Search for the cell housing the specified text and yield its [X, Y] center coordinate. 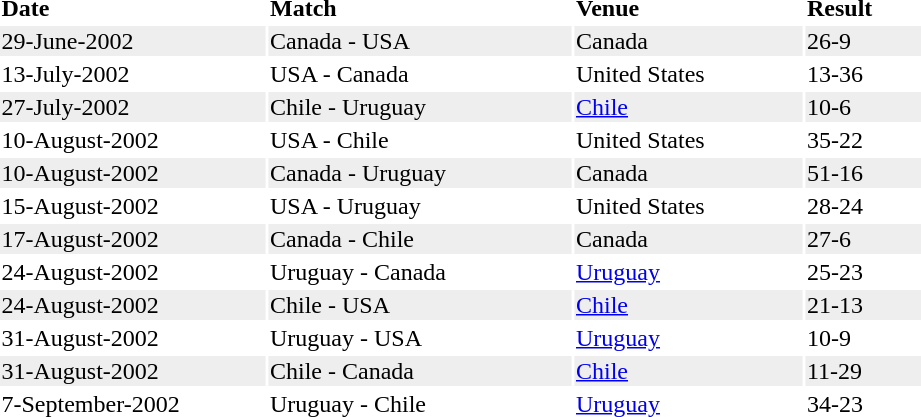
Uruguay - Canada [420, 272]
Chile - Uruguay [420, 107]
Canada - USA [420, 41]
27-July-2002 [133, 107]
Chile - USA [420, 305]
Canada - Chile [420, 239]
USA - Chile [420, 140]
15-August-2002 [133, 206]
Uruguay - USA [420, 338]
USA - Uruguay [420, 206]
Chile - Canada [420, 371]
USA - Canada [420, 74]
17-August-2002 [133, 239]
29-June-2002 [133, 41]
13-July-2002 [133, 74]
Canada - Uruguay [420, 173]
